Scan for the cell matching the given text and deliver its [X, Y] coordinate at center. 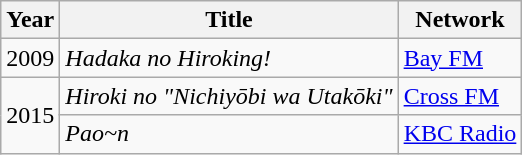
Year [30, 20]
Bay FM [460, 58]
Network [460, 20]
Hadaka no Hiroking! [229, 58]
Pao~n [229, 134]
Title [229, 20]
2009 [30, 58]
KBC Radio [460, 134]
2015 [30, 115]
Cross FM [460, 96]
Hiroki no "Nichiyōbi wa Utakōki" [229, 96]
